Find where the given text appears and provide that cell's center as (X, Y) coordinate. 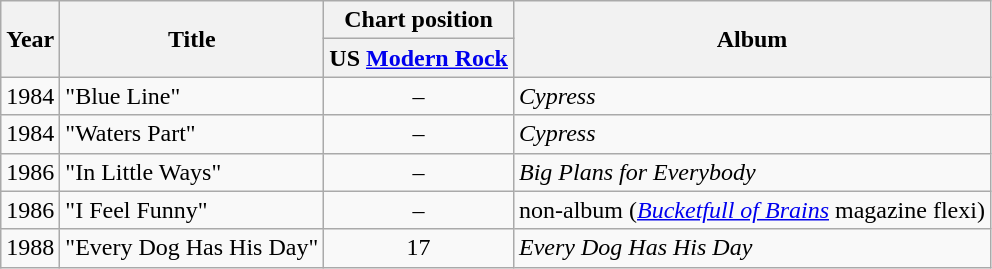
non-album (Bucketfull of Brains magazine flexi) (752, 210)
Year (30, 39)
17 (419, 248)
"I Feel Funny" (192, 210)
"Every Dog Has His Day" (192, 248)
Every Dog Has His Day (752, 248)
US Modern Rock (419, 58)
Chart position (419, 20)
Big Plans for Everybody (752, 172)
"Waters Part" (192, 134)
Album (752, 39)
"In Little Ways" (192, 172)
Title (192, 39)
1988 (30, 248)
"Blue Line" (192, 96)
